Return [x, y] of the center of cell containing provided text 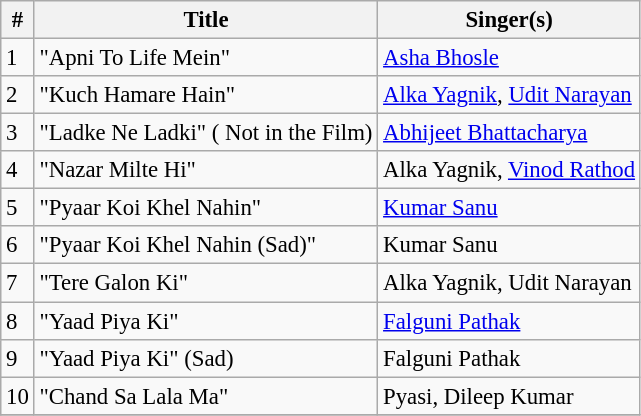
8 [18, 321]
"Chand Sa Lala Ma" [206, 396]
"Kuch Hamare Hain" [206, 95]
9 [18, 358]
5 [18, 208]
"Nazar Milte Hi" [206, 170]
"Yaad Piya Ki" [206, 321]
6 [18, 245]
"Tere Galon Ki" [206, 283]
2 [18, 95]
10 [18, 396]
"Pyaar Koi Khel Nahin (Sad)" [206, 245]
Pyasi, Dileep Kumar [510, 396]
Title [206, 20]
7 [18, 283]
Abhijeet Bhattacharya [510, 133]
3 [18, 133]
"Yaad Piya Ki" (Sad) [206, 358]
Singer(s) [510, 20]
4 [18, 170]
"Ladke Ne Ladki" ( Not in the Film) [206, 133]
"Apni To Life Mein" [206, 58]
1 [18, 58]
"Pyaar Koi Khel Nahin" [206, 208]
Alka Yagnik, Vinod Rathod [510, 170]
# [18, 20]
Asha Bhosle [510, 58]
